Identify which cell holds the provided text, then report its (x, y) central coordinate. 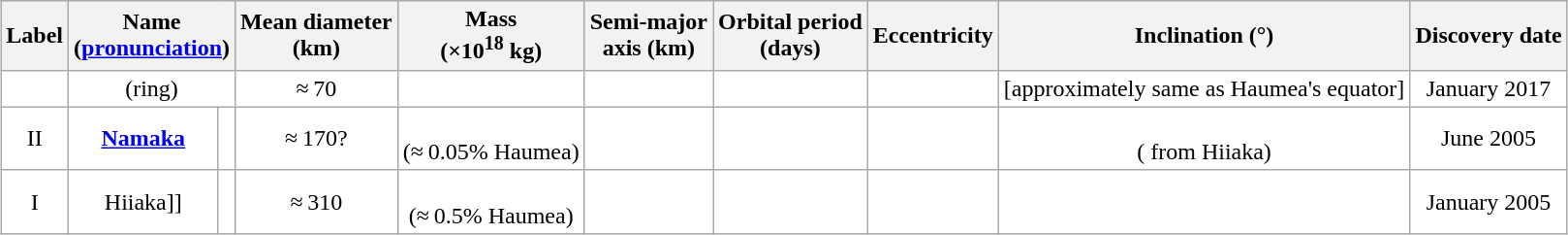
[approximately same as Haumea's equator] (1204, 88)
≈ 310 (317, 202)
≈ 170? (317, 138)
Orbital period(days) (791, 36)
( from Hiiaka) (1204, 138)
Mean diameter(km) (317, 36)
(ring) (152, 88)
Name(pronunciation) (152, 36)
Inclination (°) (1204, 36)
January 2017 (1489, 88)
Eccentricity (932, 36)
January 2005 (1489, 202)
(≈ 0.05% Haumea) (490, 138)
Hiiaka]] (143, 202)
Label (35, 36)
June 2005 (1489, 138)
I (35, 202)
≈ 70 (317, 88)
Mass(×1018 kg) (490, 36)
II (35, 138)
Namaka (143, 138)
Discovery date (1489, 36)
(≈ 0.5% Haumea) (490, 202)
Semi-majoraxis (km) (648, 36)
